For the text-containing cell, return its midpoint in (x, y) coordinate format. 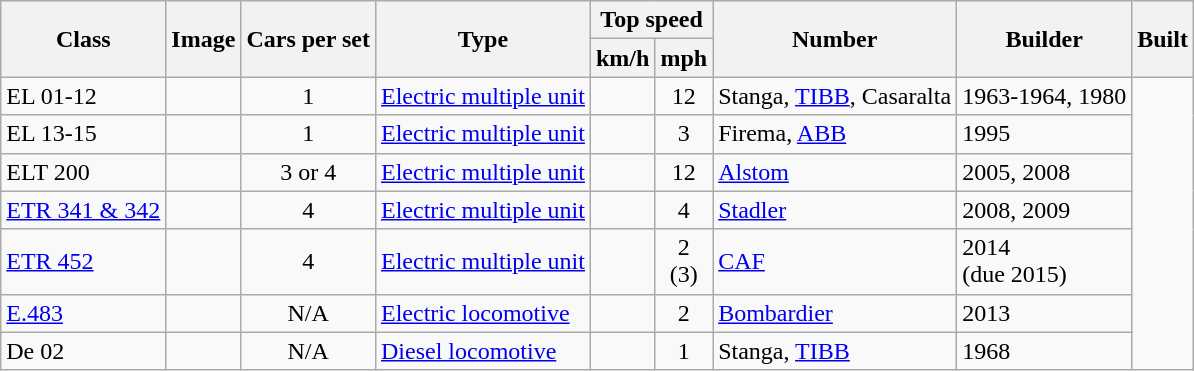
Top speed (651, 20)
EL 13-15 (84, 134)
Stanga, TIBB (835, 351)
Electric locomotive (482, 313)
2008, 2009 (1044, 210)
E.483 (84, 313)
km/h (622, 58)
Built (1163, 39)
ELT 200 (84, 172)
2(3) (684, 262)
Firema, ABB (835, 134)
EL 01-12 (84, 96)
De 02 (84, 351)
2013 (1044, 313)
Type (482, 39)
mph (684, 58)
Cars per set (308, 39)
1963-1964, 1980 (1044, 96)
Number (835, 39)
1995 (1044, 134)
Class (84, 39)
ETR 341 & 342 (84, 210)
1968 (1044, 351)
Alstom (835, 172)
3 (684, 134)
Diesel locomotive (482, 351)
Builder (1044, 39)
Stanga, TIBB, Casaralta (835, 96)
Image (204, 39)
Bombardier (835, 313)
Stadler (835, 210)
ETR 452 (84, 262)
3 or 4 (308, 172)
2005, 2008 (1044, 172)
CAF (835, 262)
2 (684, 313)
2014(due 2015) (1044, 262)
